Pinpoint the cell where the given text exists, returning its [X, Y] midpoint coordinate. 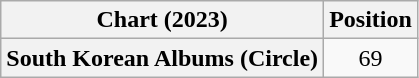
Position [371, 20]
Chart (2023) [162, 20]
South Korean Albums (Circle) [162, 58]
69 [371, 58]
